Pinpoint the cell where the given text exists, returning its (X, Y) midpoint coordinate. 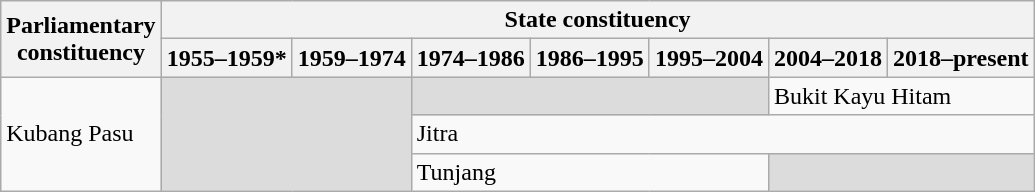
Parliamentaryconstituency (81, 39)
2004–2018 (828, 58)
1955–1959* (226, 58)
State constituency (598, 20)
Jitra (722, 134)
1986–1995 (590, 58)
2018–present (960, 58)
1995–2004 (708, 58)
Bukit Kayu Hitam (901, 96)
1974–1986 (470, 58)
Kubang Pasu (81, 134)
Tunjang (590, 172)
1959–1974 (352, 58)
